Determine the [X, Y] coordinate at the center of the cell enclosing the given text.  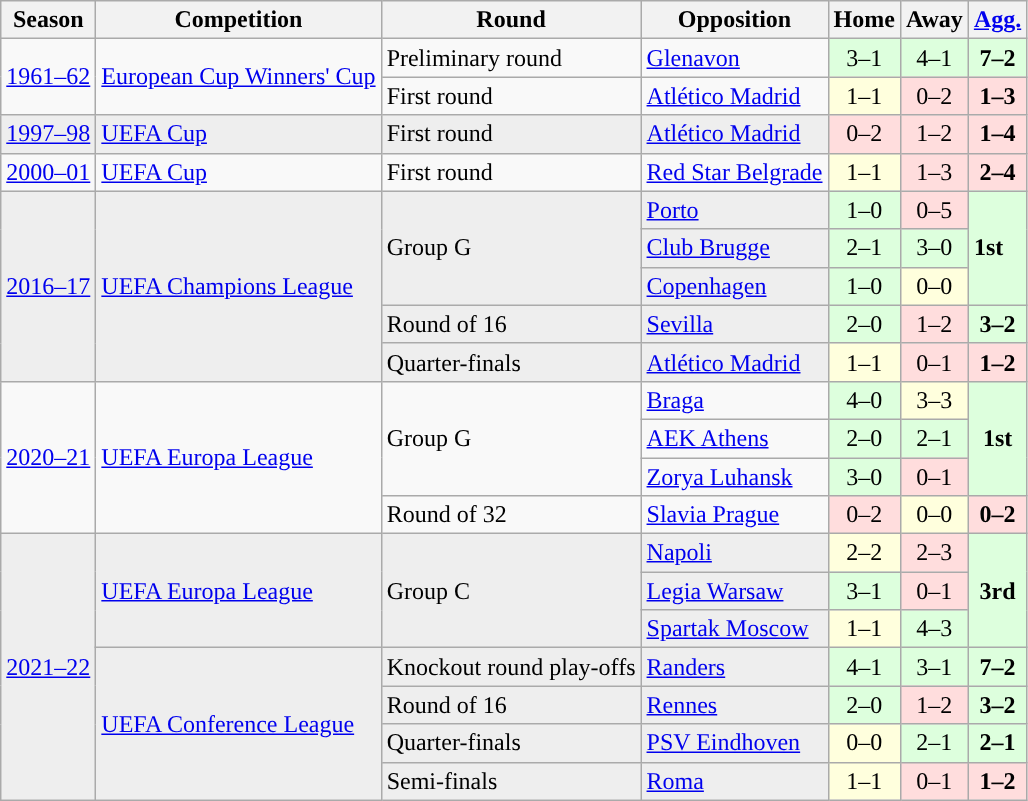
3–3 [934, 400]
Zorya Luhansk [734, 477]
2–4 [997, 172]
Spartak Moscow [734, 629]
Competition [238, 20]
Legia Warsaw [734, 591]
Round of 32 [511, 515]
1961–62 [48, 77]
UEFA Champions League [238, 286]
Away [934, 20]
Red Star Belgrade [734, 172]
0–5 [934, 210]
2016–17 [48, 286]
Copenhagen [734, 286]
Slavia Prague [734, 515]
Sevilla [734, 324]
3rd [997, 591]
Napoli [734, 553]
2000–01 [48, 172]
1997–98 [48, 134]
Agg. [997, 20]
2021–22 [48, 667]
Round [511, 20]
2–2 [864, 553]
Knockout round play-offs [511, 667]
Club Brugge [734, 248]
4–0 [864, 400]
Preliminary round [511, 58]
UEFA Conference League [238, 724]
Season [48, 20]
PSV Eindhoven [734, 743]
Semi-finals [511, 781]
Group C [511, 591]
Porto [734, 210]
Rennes [734, 705]
2–3 [934, 553]
4–3 [934, 629]
Glenavon [734, 58]
Roma [734, 781]
European Cup Winners' Cup [238, 77]
Home [864, 20]
1–4 [997, 134]
Braga [734, 400]
2020–21 [48, 457]
Randers [734, 667]
Opposition [734, 20]
AEK Athens [734, 438]
